For the text-containing cell, return its midpoint in (X, Y) coordinate format. 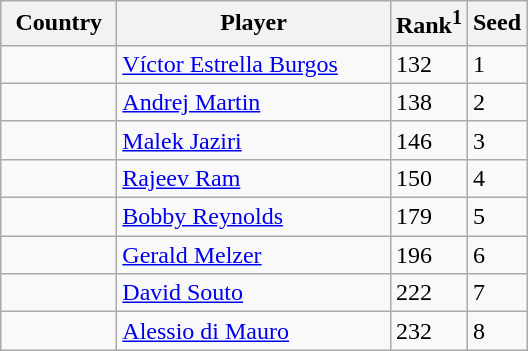
150 (428, 178)
8 (496, 331)
196 (428, 255)
4 (496, 178)
6 (496, 255)
Seed (496, 24)
179 (428, 217)
232 (428, 331)
Gerald Melzer (254, 255)
1 (496, 64)
Rank1 (428, 24)
Country (59, 24)
Rajeev Ram (254, 178)
7 (496, 293)
David Souto (254, 293)
132 (428, 64)
138 (428, 102)
Malek Jaziri (254, 140)
Víctor Estrella Burgos (254, 64)
Andrej Martin (254, 102)
2 (496, 102)
146 (428, 140)
Player (254, 24)
3 (496, 140)
5 (496, 217)
222 (428, 293)
Bobby Reynolds (254, 217)
Alessio di Mauro (254, 331)
